Determine the [X, Y] coordinate at the center of the cell enclosing the given text.  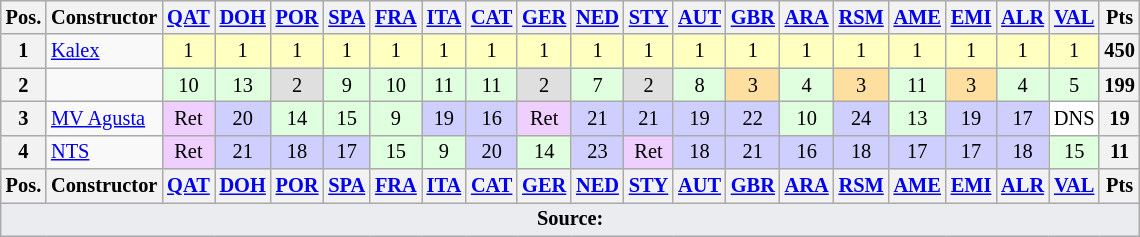
450 [1119, 51]
MV Agusta [104, 118]
22 [753, 118]
Source: [570, 219]
199 [1119, 85]
NTS [104, 152]
24 [862, 118]
8 [700, 85]
23 [598, 152]
5 [1074, 85]
DNS [1074, 118]
Kalex [104, 51]
7 [598, 85]
